Return the (x, y) coordinate for the center point of the cell that contains the specified text.  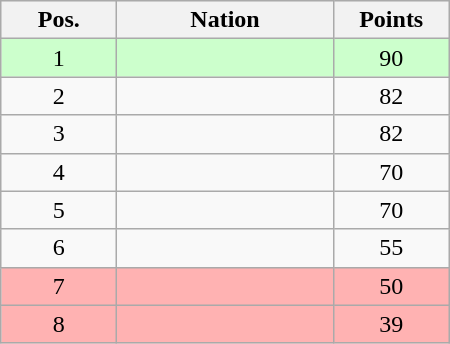
39 (391, 324)
90 (391, 58)
1 (59, 58)
2 (59, 96)
50 (391, 286)
Nation (225, 20)
4 (59, 172)
8 (59, 324)
3 (59, 134)
Pos. (59, 20)
7 (59, 286)
Points (391, 20)
6 (59, 248)
5 (59, 210)
55 (391, 248)
